Return (x, y) of the center of cell containing provided text 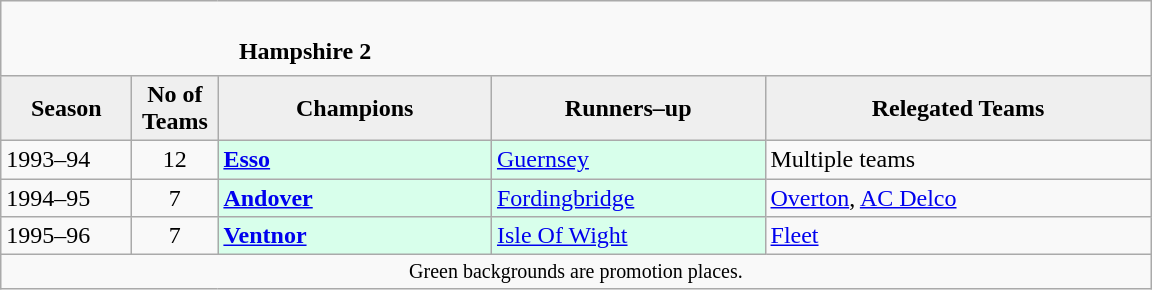
Ventnor (355, 236)
Fordingbridge (628, 197)
Esso (355, 159)
Overton, AC Delco (958, 197)
Champions (355, 108)
Andover (355, 197)
Fleet (958, 236)
Relegated Teams (958, 108)
12 (175, 159)
1995–96 (66, 236)
1993–94 (66, 159)
Runners–up (628, 108)
No of Teams (175, 108)
1994–95 (66, 197)
Green backgrounds are promotion places. (576, 272)
Isle Of Wight (628, 236)
Guernsey (628, 159)
Season (66, 108)
Multiple teams (958, 159)
